Capture the cell that displays the provided text and extract its [X, Y] central coordinate. 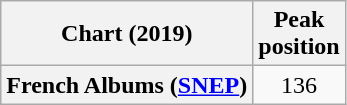
Peakposition [299, 34]
Chart (2019) [127, 34]
136 [299, 85]
French Albums (SNEP) [127, 85]
